Output the [X, Y] coordinate of the center of the cell containing the given text.  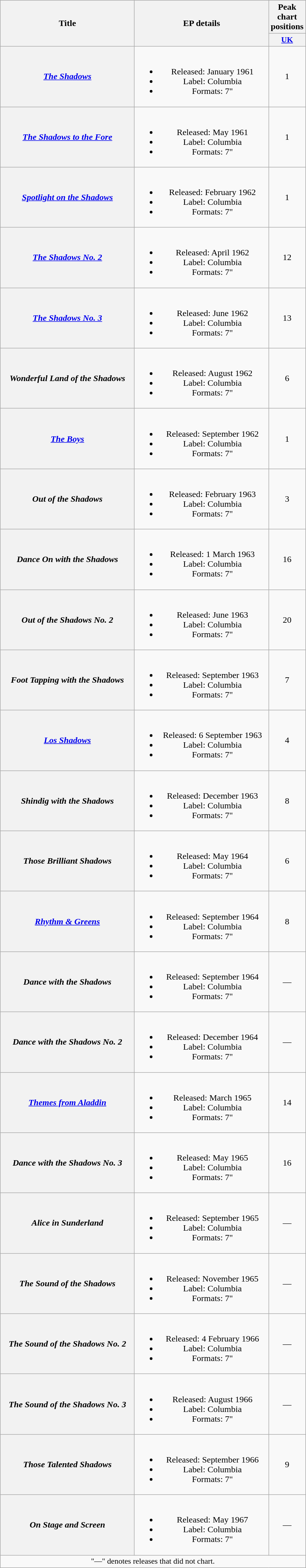
Shindig with the Shadows [67, 800]
The Sound of the Shadows No. 2 [67, 1344]
Released: September 1963Label: ColumbiaFormats: 7" [202, 680]
Released: September 1962Label: ColumbiaFormats: 7" [202, 439]
The Shadows [67, 77]
Released: December 1964Label: ColumbiaFormats: 7" [202, 1042]
The Sound of the Shadows No. 3 [67, 1404]
Released: May 1967Label: ColumbiaFormats: 7" [202, 1525]
Released: March 1965Label: ColumbiaFormats: 7" [202, 1102]
20 [287, 620]
Released: November 1965Label: ColumbiaFormats: 7" [202, 1284]
Spotlight on the Shadows [67, 197]
"—" denotes releases that did not chart. [153, 1561]
Those Talented Shadows [67, 1464]
Released: December 1963Label: ColumbiaFormats: 7" [202, 800]
Themes from Aladdin [67, 1102]
Released: February 1962Label: ColumbiaFormats: 7" [202, 197]
The Sound of the Shadows [67, 1284]
14 [287, 1102]
Released: August 1962Label: ColumbiaFormats: 7" [202, 379]
Dance with the Shadows [67, 982]
Released: June 1963Label: ColumbiaFormats: 7" [202, 620]
Wonderful Land of the Shadows [67, 379]
12 [287, 258]
Peak chart positions [287, 17]
Released: April 1962Label: ColumbiaFormats: 7" [202, 258]
Released: June 1962Label: ColumbiaFormats: 7" [202, 318]
Dance with the Shadows No. 3 [67, 1163]
4 [287, 740]
Released: September 1966Label: ColumbiaFormats: 7" [202, 1464]
Released: January 1961Label: ColumbiaFormats: 7" [202, 77]
Released: May 1961Label: ColumbiaFormats: 7" [202, 137]
Title [67, 23]
13 [287, 318]
Dance On with the Shadows [67, 559]
Released: 4 February 1966Label: ColumbiaFormats: 7" [202, 1344]
9 [287, 1464]
3 [287, 499]
The Boys [67, 439]
Released: May 1965Label: ColumbiaFormats: 7" [202, 1163]
EP details [202, 23]
UK [287, 40]
Dance with the Shadows No. 2 [67, 1042]
Released: September 1965Label: ColumbiaFormats: 7" [202, 1223]
Rhythm & Greens [67, 921]
Out of the Shadows [67, 499]
7 [287, 680]
Released: February 1963Label: ColumbiaFormats: 7" [202, 499]
Released: 6 September 1963Label: ColumbiaFormats: 7" [202, 740]
Foot Tapping with the Shadows [67, 680]
The Shadows No. 2 [67, 258]
Alice in Sunderland [67, 1223]
Those Brilliant Shadows [67, 861]
On Stage and Screen [67, 1525]
Out of the Shadows No. 2 [67, 620]
The Shadows to the Fore [67, 137]
Los Shadows [67, 740]
Released: 1 March 1963Label: ColumbiaFormats: 7" [202, 559]
Released: August 1966Label: ColumbiaFormats: 7" [202, 1404]
Released: May 1964Label: ColumbiaFormats: 7" [202, 861]
The Shadows No. 3 [67, 318]
